Scan for the cell matching the given text and deliver its [X, Y] coordinate at center. 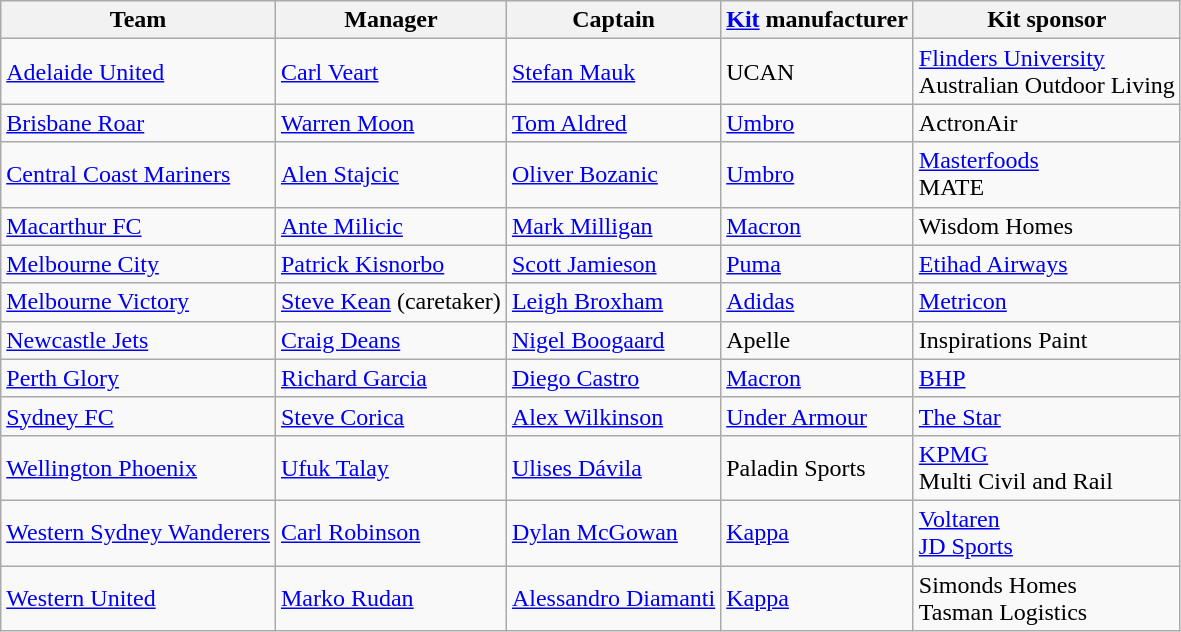
Kit sponsor [1046, 20]
BHP [1046, 378]
Captain [613, 20]
Craig Deans [390, 340]
Alessandro Diamanti [613, 598]
Warren Moon [390, 123]
Flinders UniversityAustralian Outdoor Living [1046, 72]
Team [138, 20]
Alex Wilkinson [613, 416]
Puma [818, 264]
Carl Robinson [390, 532]
Inspirations Paint [1046, 340]
VoltarenJD Sports [1046, 532]
Adidas [818, 302]
Ante Milicic [390, 226]
Alen Stajcic [390, 174]
Ufuk Talay [390, 468]
Macarthur FC [138, 226]
Carl Veart [390, 72]
Manager [390, 20]
Adelaide United [138, 72]
Kit manufacturer [818, 20]
Simonds HomesTasman Logistics [1046, 598]
ActronAir [1046, 123]
Ulises Dávila [613, 468]
Leigh Broxham [613, 302]
UCAN [818, 72]
Central Coast Mariners [138, 174]
Newcastle Jets [138, 340]
KPMGMulti Civil and Rail [1046, 468]
MasterfoodsMATE [1046, 174]
Patrick Kisnorbo [390, 264]
Marko Rudan [390, 598]
Diego Castro [613, 378]
Melbourne Victory [138, 302]
Nigel Boogaard [613, 340]
Tom Aldred [613, 123]
Wellington Phoenix [138, 468]
Western Sydney Wanderers [138, 532]
Dylan McGowan [613, 532]
Sydney FC [138, 416]
Richard Garcia [390, 378]
Perth Glory [138, 378]
Wisdom Homes [1046, 226]
Paladin Sports [818, 468]
Steve Kean (caretaker) [390, 302]
Steve Corica [390, 416]
Under Armour [818, 416]
Western United [138, 598]
Metricon [1046, 302]
The Star [1046, 416]
Brisbane Roar [138, 123]
Scott Jamieson [613, 264]
Mark Milligan [613, 226]
Oliver Bozanic [613, 174]
Etihad Airways [1046, 264]
Apelle [818, 340]
Melbourne City [138, 264]
Stefan Mauk [613, 72]
